Extract the [x, y] coordinate from the center of the cell holding the provided text.  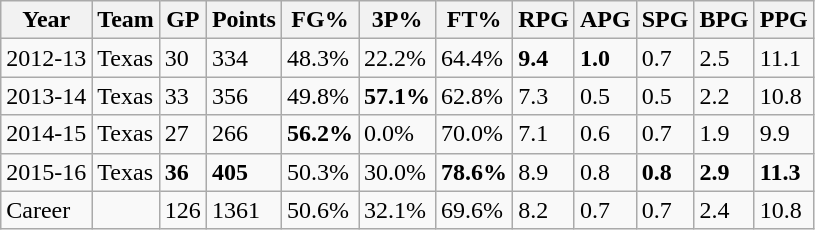
PPG [784, 20]
0.0% [398, 134]
70.0% [474, 134]
0.6 [605, 134]
9.4 [544, 58]
7.1 [544, 134]
2014-15 [46, 134]
2015-16 [46, 172]
50.6% [320, 210]
30.0% [398, 172]
69.6% [474, 210]
2.2 [724, 96]
2.4 [724, 210]
50.3% [320, 172]
36 [182, 172]
2013-14 [46, 96]
1.0 [605, 58]
Team [126, 20]
334 [244, 58]
266 [244, 134]
32.1% [398, 210]
GP [182, 20]
APG [605, 20]
Points [244, 20]
126 [182, 210]
22.2% [398, 58]
27 [182, 134]
11.3 [784, 172]
48.3% [320, 58]
RPG [544, 20]
Year [46, 20]
1361 [244, 210]
405 [244, 172]
BPG [724, 20]
78.6% [474, 172]
SPG [665, 20]
2.9 [724, 172]
62.8% [474, 96]
49.8% [320, 96]
FG% [320, 20]
33 [182, 96]
11.1 [784, 58]
8.9 [544, 172]
7.3 [544, 96]
9.9 [784, 134]
2.5 [724, 58]
8.2 [544, 210]
64.4% [474, 58]
56.2% [320, 134]
FT% [474, 20]
Career [46, 210]
3P% [398, 20]
2012-13 [46, 58]
1.9 [724, 134]
57.1% [398, 96]
356 [244, 96]
30 [182, 58]
